Return the (X, Y) coordinate for the center point of the cell that contains the specified text.  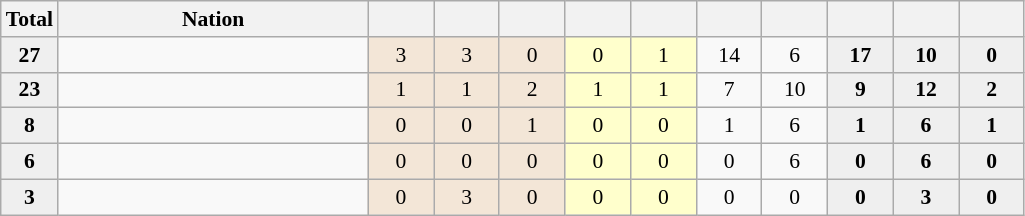
27 (30, 55)
9 (861, 90)
14 (729, 55)
Total (30, 19)
12 (926, 90)
17 (861, 55)
8 (30, 126)
Nation (213, 19)
23 (30, 90)
7 (729, 90)
